Search for the cell housing the specified text and yield its (X, Y) center coordinate. 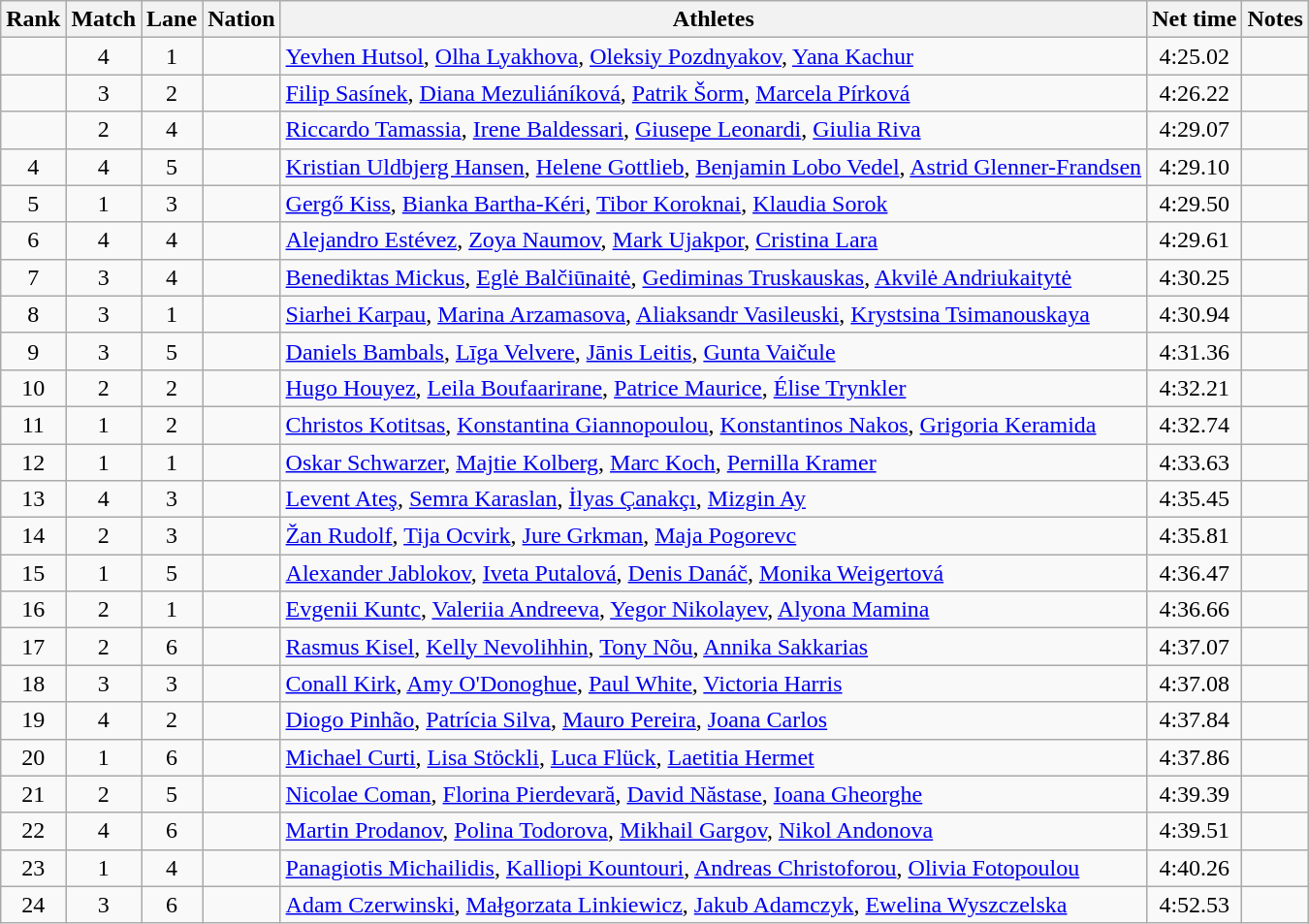
4:36.47 (1195, 573)
4:37.84 (1195, 720)
Siarhei Karpau, Marina Arzamasova, Aliaksandr Vasileuski, Krystsina Tsimanouskaya (714, 314)
Hugo Houyez, Leila Boufaarirane, Patrice Maurice, Élise Trynkler (714, 388)
Kristian Uldbjerg Hansen, Helene Gottlieb, Benjamin Lobo Vedel, Astrid Glenner-Frandsen (714, 167)
Gergő Kiss, Bianka Bartha-Kéri, Tibor Koroknai, Klaudia Sorok (714, 204)
4:37.08 (1195, 684)
18 (33, 684)
Oskar Schwarzer, Majtie Kolberg, Marc Koch, Pernilla Kramer (714, 462)
Lane (173, 19)
8 (33, 314)
13 (33, 499)
Athletes (714, 19)
4:29.61 (1195, 240)
4:26.22 (1195, 93)
Nation (241, 19)
22 (33, 831)
9 (33, 351)
4:33.63 (1195, 462)
Adam Czerwinski, Małgorzata Linkiewicz, Jakub Adamczyk, Ewelina Wyszczelska (714, 905)
14 (33, 536)
4:35.81 (1195, 536)
12 (33, 462)
4:29.10 (1195, 167)
Net time (1195, 19)
4:25.02 (1195, 56)
Match (104, 19)
Riccardo Tamassia, Irene Baldessari, Giusepe Leonardi, Giulia Riva (714, 130)
4:36.66 (1195, 610)
Žan Rudolf, Tija Ocvirk, Jure Grkman, Maja Pogorevc (714, 536)
Notes (1275, 19)
Alexander Jablokov, Iveta Putalová, Denis Danáč, Monika Weigertová (714, 573)
4:40.26 (1195, 868)
Nicolae Coman, Florina Pierdevară, David Năstase, Ioana Gheorghe (714, 794)
Christos Kotitsas, Konstantina Giannopoulou, Konstantinos Nakos, Grigoria Keramida (714, 425)
Daniels Bambals, Līga Velvere, Jānis Leitis, Gunta Vaičule (714, 351)
Rasmus Kisel, Kelly Nevolihhin, Tony Nõu, Annika Sakkarias (714, 647)
Diogo Pinhão, Patrícia Silva, Mauro Pereira, Joana Carlos (714, 720)
4:30.25 (1195, 277)
Conall Kirk, Amy O'Donoghue, Paul White, Victoria Harris (714, 684)
Michael Curti, Lisa Stöckli, Luca Flück, Laetitia Hermet (714, 757)
4:37.86 (1195, 757)
Levent Ateş, Semra Karaslan, İlyas Çanakçı, Mizgin Ay (714, 499)
4:39.39 (1195, 794)
Evgenii Kuntc, Valeriia Andreeva, Yegor Nikolayev, Alyona Mamina (714, 610)
4:37.07 (1195, 647)
Alejandro Estévez, Zoya Naumov, Mark Ujakpor, Cristina Lara (714, 240)
4:35.45 (1195, 499)
Yevhen Hutsol, Olha Lyakhova, Oleksiy Pozdnyakov, Yana Kachur (714, 56)
4:32.74 (1195, 425)
Rank (33, 19)
4:31.36 (1195, 351)
4:29.50 (1195, 204)
23 (33, 868)
Panagiotis Michailidis, Kalliopi Kountouri, Andreas Christoforou, Olivia Fotopoulou (714, 868)
24 (33, 905)
4:52.53 (1195, 905)
4:30.94 (1195, 314)
Martin Prodanov, Polina Todorova, Mikhail Gargov, Nikol Andonova (714, 831)
11 (33, 425)
15 (33, 573)
7 (33, 277)
17 (33, 647)
Filip Sasínek, Diana Mezuliáníková, Patrik Šorm, Marcela Pírková (714, 93)
20 (33, 757)
16 (33, 610)
4:29.07 (1195, 130)
21 (33, 794)
4:32.21 (1195, 388)
4:39.51 (1195, 831)
Benediktas Mickus, Eglė Balčiūnaitė, Gediminas Truskauskas, Akvilė Andriukaitytė (714, 277)
19 (33, 720)
10 (33, 388)
